Determine the [x, y] coordinate at the center of the cell enclosing the given text.  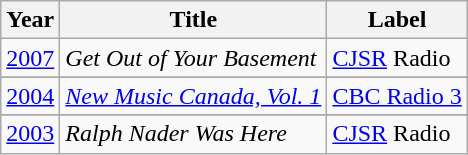
Label [397, 20]
2003 [30, 134]
Get Out of Your Basement [194, 58]
CBC Radio 3 [397, 96]
Title [194, 20]
Year [30, 20]
2004 [30, 96]
New Music Canada, Vol. 1 [194, 96]
Ralph Nader Was Here [194, 134]
2007 [30, 58]
